Return (X, Y) of the center of cell containing provided text 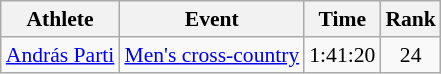
Men's cross-country (212, 55)
Event (212, 19)
András Parti (60, 55)
1:41:20 (342, 55)
24 (410, 55)
Time (342, 19)
Athlete (60, 19)
Rank (410, 19)
